Output the (x, y) coordinate of the center of the cell containing the given text.  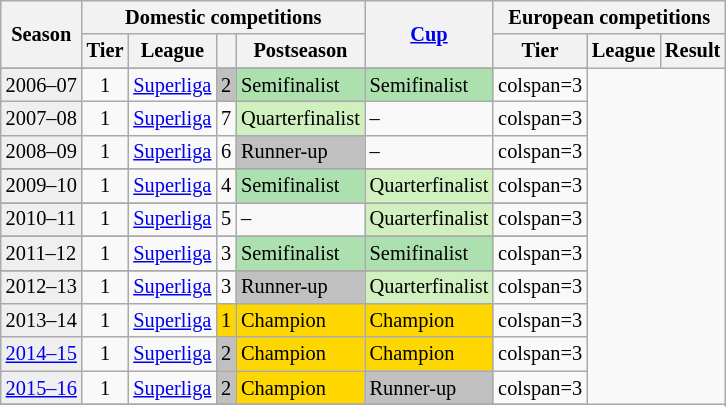
2008–09 (42, 152)
2012–13 (42, 287)
European competitions (609, 17)
Result (692, 51)
5 (226, 219)
Postseason (300, 51)
2014–15 (42, 354)
2013–14 (42, 320)
2015–16 (42, 388)
4 (226, 186)
2011–12 (42, 253)
Domestic competitions (224, 17)
6 (226, 152)
2010–11 (42, 219)
Cup (430, 34)
2009–10 (42, 186)
2006–07 (42, 85)
Season (42, 34)
2007–08 (42, 118)
7 (226, 118)
